Extract the (x, y) coordinate from the center of the cell holding the provided text.  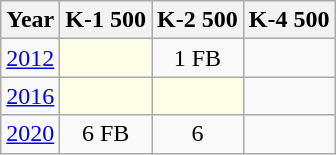
2020 (30, 134)
K-1 500 (106, 20)
2012 (30, 58)
K-4 500 (289, 20)
2016 (30, 96)
K-2 500 (198, 20)
Year (30, 20)
1 FB (198, 58)
6 (198, 134)
6 FB (106, 134)
